Identify which cell holds the provided text, then report its (X, Y) central coordinate. 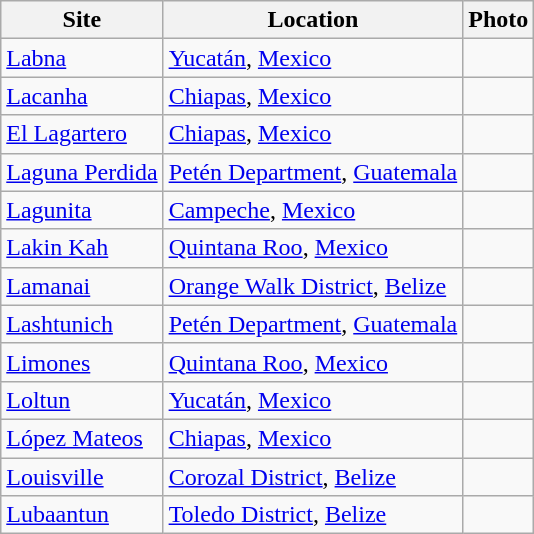
Photo (498, 20)
Lashtunich (82, 324)
Location (313, 20)
Lubaantun (82, 515)
Loltun (82, 400)
Toledo District, Belize (313, 515)
López Mateos (82, 438)
Corozal District, Belize (313, 477)
Laguna Perdida (82, 172)
El Lagartero (82, 134)
Orange Walk District, Belize (313, 286)
Lamanai (82, 286)
Louisville (82, 477)
Lacanha (82, 96)
Lakin Kah (82, 248)
Lagunita (82, 210)
Site (82, 20)
Labna (82, 58)
Limones (82, 362)
Campeche, Mexico (313, 210)
